Identify which cell holds the provided text, then report its (X, Y) central coordinate. 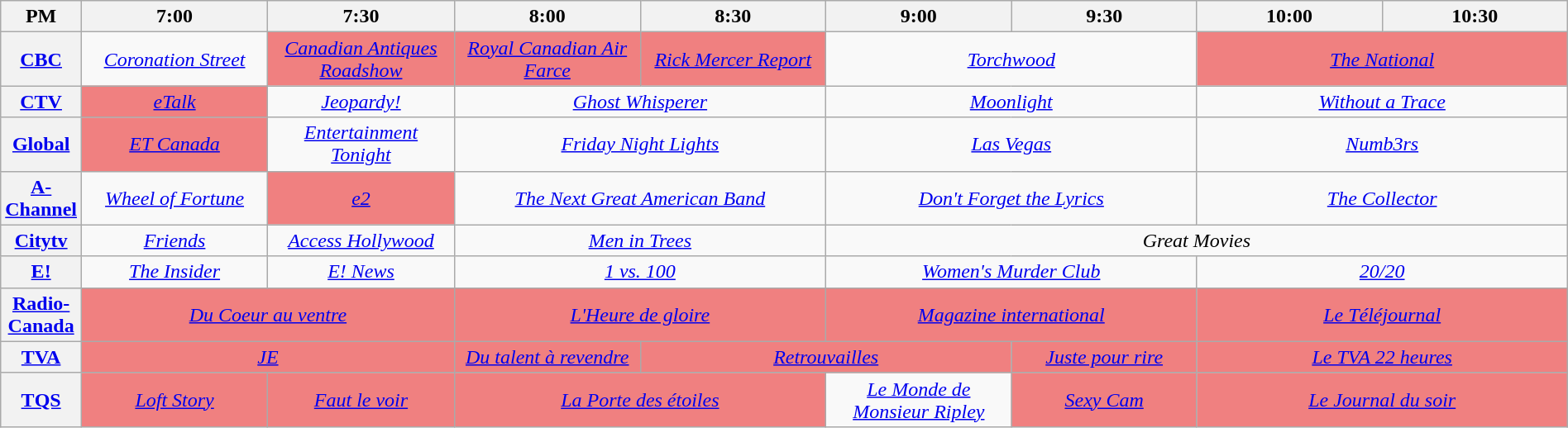
JE (268, 357)
Friday Night Lights (640, 144)
The National (1382, 59)
20/20 (1382, 272)
The Insider (175, 272)
TQS (41, 400)
9:30 (1104, 17)
CBC (41, 59)
Entertainment Tonight (361, 144)
Moonlight (1011, 102)
Citytv (41, 240)
Numb3rs (1382, 144)
ET Canada (175, 144)
The Next Great American Band (640, 198)
Le Téléjournal (1382, 314)
8:00 (547, 17)
Don't Forget the Lyrics (1011, 198)
PM (41, 17)
La Porte des étoiles (640, 400)
Rick Mercer Report (733, 59)
A-Channel (41, 198)
Women's Murder Club (1011, 272)
L'Heure de gloire (640, 314)
Las Vegas (1011, 144)
Wheel of Fortune (175, 198)
7:00 (175, 17)
Juste pour rire (1104, 357)
Great Movies (1196, 240)
Coronation Street (175, 59)
CTV (41, 102)
10:30 (1475, 17)
The Collector (1382, 198)
Sexy Cam (1104, 400)
Le TVA 22 heures (1382, 357)
9:00 (918, 17)
Without a Trace (1382, 102)
Du talent à revendre (547, 357)
E! (41, 272)
Radio-Canada (41, 314)
Le Journal du soir (1382, 400)
7:30 (361, 17)
Men in Trees (640, 240)
Torchwood (1011, 59)
Le Monde de Monsieur Ripley (918, 400)
Du Coeur au ventre (268, 314)
Retrouvailles (825, 357)
1 vs. 100 (640, 272)
Canadian Antiques Roadshow (361, 59)
E! News (361, 272)
Ghost Whisperer (640, 102)
Loft Story (175, 400)
TVA (41, 357)
Magazine international (1011, 314)
Jeopardy! (361, 102)
eTalk (175, 102)
Access Hollywood (361, 240)
Global (41, 144)
e2 (361, 198)
Friends (175, 240)
Faut le voir (361, 400)
10:00 (1289, 17)
Royal Canadian Air Farce (547, 59)
8:30 (733, 17)
